Capture the cell that displays the provided text and extract its [X, Y] central coordinate. 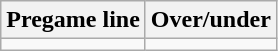
Over/under [210, 20]
Pregame line [74, 20]
